Pinpoint the cell where the given text exists, returning its [x, y] midpoint coordinate. 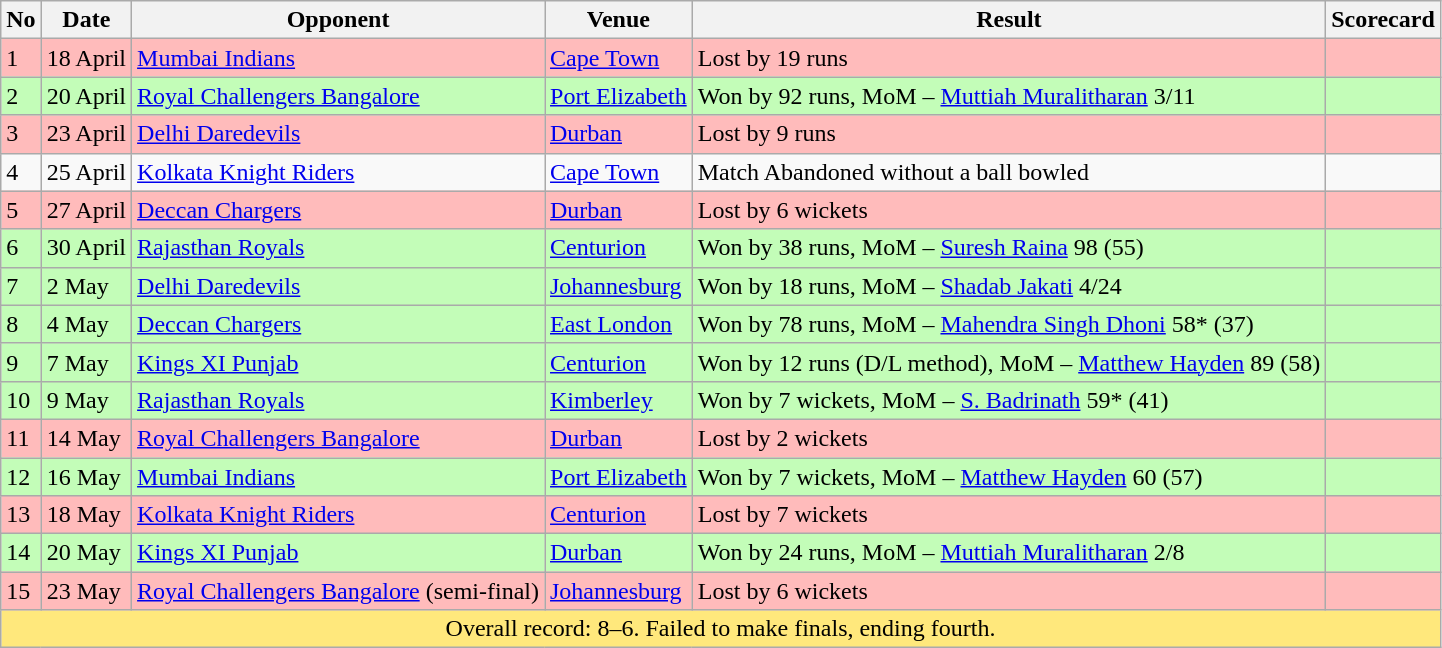
6 [21, 248]
2 [21, 96]
9 May [86, 400]
4 [21, 172]
Lost by 9 runs [1008, 134]
20 April [86, 96]
Won by 92 runs, MoM – Muttiah Muralitharan 3/11 [1008, 96]
12 [21, 477]
14 May [86, 438]
23 April [86, 134]
Royal Challengers Bangalore (semi-final) [338, 591]
14 [21, 553]
15 [21, 591]
Lost by 2 wickets [1008, 438]
16 May [86, 477]
2 May [86, 286]
20 May [86, 553]
Won by 7 wickets, MoM – S. Badrinath 59* (41) [1008, 400]
4 May [86, 324]
5 [21, 210]
Won by 24 runs, MoM – Muttiah Muralitharan 2/8 [1008, 553]
Won by 18 runs, MoM – Shadab Jakati 4/24 [1008, 286]
7 May [86, 362]
Kimberley [618, 400]
11 [21, 438]
Lost by 7 wickets [1008, 515]
Won by 7 wickets, MoM – Matthew Hayden 60 (57) [1008, 477]
1 [21, 58]
7 [21, 286]
Result [1008, 20]
Lost by 19 runs [1008, 58]
10 [21, 400]
Match Abandoned without a ball bowled [1008, 172]
Overall record: 8–6. Failed to make finals, ending fourth. [721, 629]
27 April [86, 210]
23 May [86, 591]
East London [618, 324]
Date [86, 20]
9 [21, 362]
13 [21, 515]
Won by 12 runs (D/L method), MoM – Matthew Hayden 89 (58) [1008, 362]
18 April [86, 58]
Venue [618, 20]
30 April [86, 248]
25 April [86, 172]
18 May [86, 515]
No [21, 20]
Opponent [338, 20]
8 [21, 324]
Won by 38 runs, MoM – Suresh Raina 98 (55) [1008, 248]
Won by 78 runs, MoM – Mahendra Singh Dhoni 58* (37) [1008, 324]
3 [21, 134]
Scorecard [1384, 20]
